Detect which cell encompasses the target text, then output its (X, Y) center coordinate. 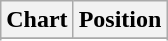
Chart (37, 20)
Position (120, 20)
